Provide the (X, Y) coordinate of the cell's center where the given text is located.  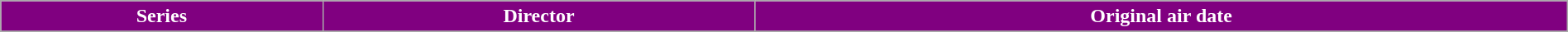
Director (539, 16)
Series (162, 16)
Original air date (1161, 16)
